Pinpoint the cell where the given text exists, returning its (x, y) midpoint coordinate. 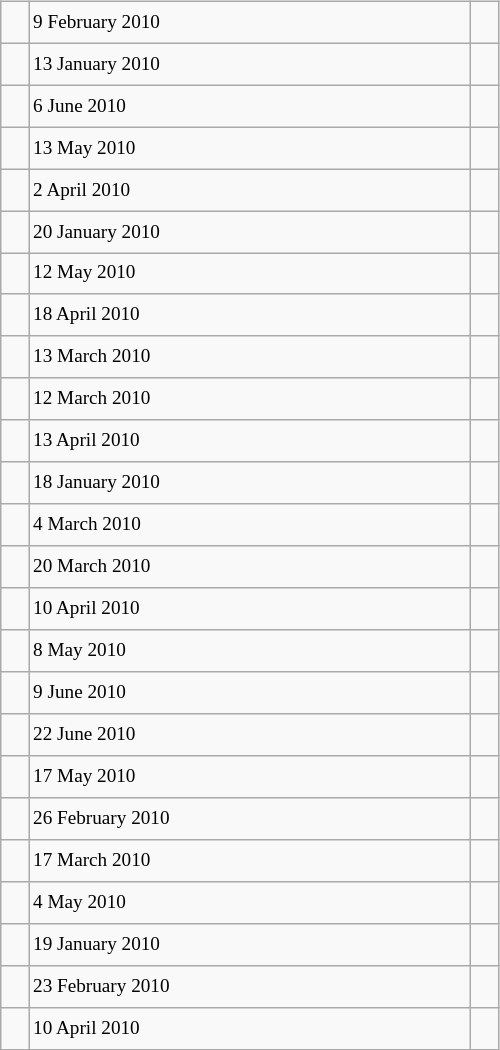
9 June 2010 (249, 693)
13 May 2010 (249, 148)
20 January 2010 (249, 232)
8 May 2010 (249, 651)
13 January 2010 (249, 64)
9 February 2010 (249, 22)
13 April 2010 (249, 441)
18 January 2010 (249, 483)
4 May 2010 (249, 902)
12 March 2010 (249, 399)
22 June 2010 (249, 735)
13 March 2010 (249, 357)
17 March 2010 (249, 861)
19 January 2010 (249, 944)
2 April 2010 (249, 190)
4 March 2010 (249, 525)
26 February 2010 (249, 819)
6 June 2010 (249, 106)
17 May 2010 (249, 777)
12 May 2010 (249, 274)
23 February 2010 (249, 986)
20 March 2010 (249, 567)
18 April 2010 (249, 315)
